Scan for the cell matching the given text and deliver its (X, Y) coordinate at center. 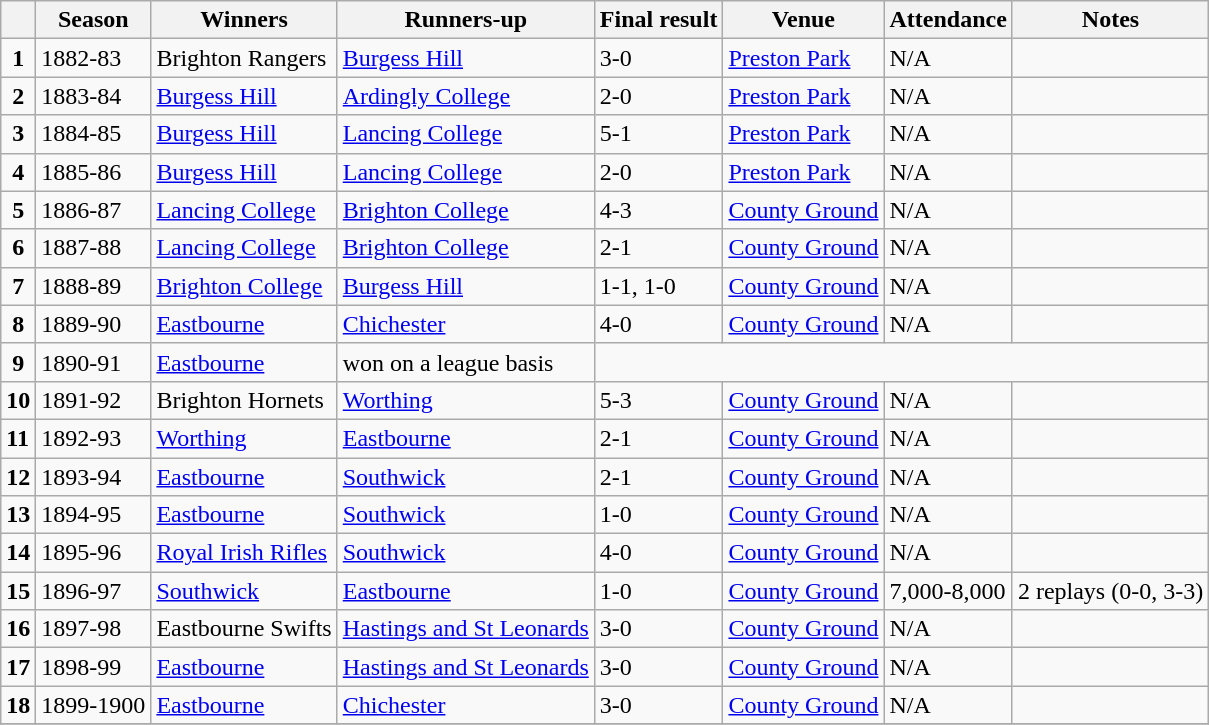
Royal Irish Rifles (244, 553)
5-1 (658, 134)
Brighton Hornets (244, 400)
7,000-8,000 (948, 591)
13 (18, 515)
15 (18, 591)
18 (18, 705)
4 (18, 172)
1894-95 (94, 515)
1899-1900 (94, 705)
6 (18, 248)
8 (18, 324)
Runners-up (466, 20)
won on a league basis (466, 362)
Brighton Rangers (244, 58)
Season (94, 20)
2 replays (0-0, 3-3) (1110, 591)
4-3 (658, 210)
1882-83 (94, 58)
5-3 (658, 400)
16 (18, 629)
9 (18, 362)
Ardingly College (466, 96)
2 (18, 96)
1889-90 (94, 324)
1892-93 (94, 438)
3 (18, 134)
12 (18, 477)
1896-97 (94, 591)
1884-85 (94, 134)
1886-87 (94, 210)
17 (18, 667)
Final result (658, 20)
1888-89 (94, 286)
Venue (804, 20)
11 (18, 438)
5 (18, 210)
1895-96 (94, 553)
1887-88 (94, 248)
1891-92 (94, 400)
1-1, 1-0 (658, 286)
1893-94 (94, 477)
Eastbourne Swifts (244, 629)
Notes (1110, 20)
7 (18, 286)
Attendance (948, 20)
10 (18, 400)
1885-86 (94, 172)
1898-99 (94, 667)
Winners (244, 20)
1890-91 (94, 362)
1883-84 (94, 96)
1 (18, 58)
1897-98 (94, 629)
14 (18, 553)
